Identify which cell holds the provided text, then report its (x, y) central coordinate. 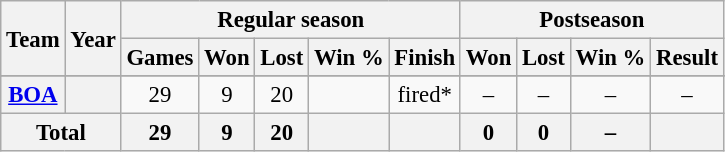
Games (160, 58)
Postseason (592, 20)
fired* (424, 95)
Team (33, 38)
Regular season (290, 20)
Year (93, 38)
Total (61, 133)
Result (688, 58)
BOA (33, 95)
Finish (424, 58)
